Locate the cell with the specified text and output its (X, Y) center coordinate. 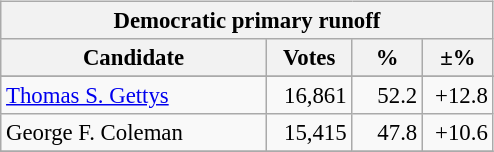
% (388, 58)
52.2 (388, 96)
Thomas S. Gettys (134, 96)
Votes (309, 58)
+10.6 (458, 133)
Democratic primary runoff (247, 21)
+12.8 (458, 96)
15,415 (309, 133)
47.8 (388, 133)
±% (458, 58)
Candidate (134, 58)
George F. Coleman (134, 133)
16,861 (309, 96)
